Capture the cell that displays the provided text and extract its (x, y) central coordinate. 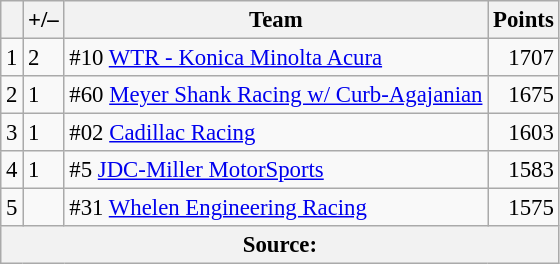
#02 Cadillac Racing (276, 133)
#10 WTR - Konica Minolta Acura (276, 58)
1707 (524, 58)
Team (276, 20)
1675 (524, 95)
#5 JDC-Miller MotorSports (276, 170)
+/– (44, 20)
5 (12, 208)
1583 (524, 170)
Source: (280, 245)
4 (12, 170)
Points (524, 20)
#31 Whelen Engineering Racing (276, 208)
3 (12, 133)
#60 Meyer Shank Racing w/ Curb-Agajanian (276, 95)
1603 (524, 133)
1575 (524, 208)
